Find where the given text appears and provide that cell's center as (x, y) coordinate. 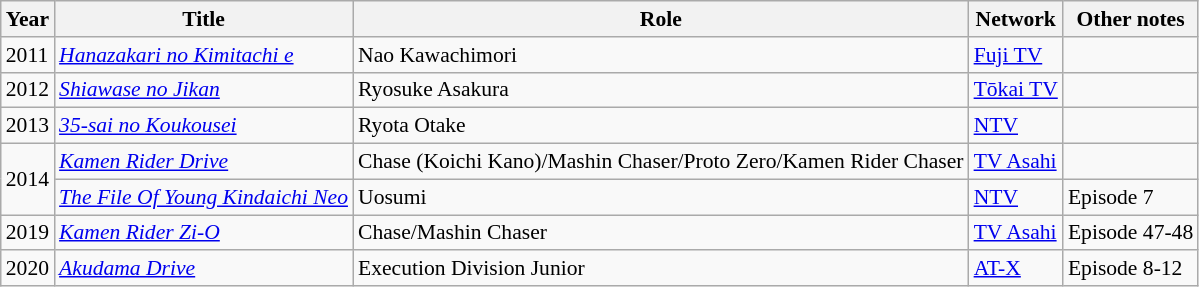
2013 (28, 126)
Tōkai TV (1016, 90)
2011 (28, 55)
Episode 8-12 (1130, 269)
AT-X (1016, 269)
2012 (28, 90)
Chase/Mashin Chaser (661, 233)
Uosumi (661, 197)
2019 (28, 233)
Shiawase no Jikan (204, 90)
Execution Division Junior (661, 269)
Episode 47-48 (1130, 233)
2014 (28, 180)
Ryota Otake (661, 126)
Network (1016, 19)
Role (661, 19)
Ryosuke Asakura (661, 90)
Episode 7 (1130, 197)
Fuji TV (1016, 55)
The File Of Young Kindaichi Neo (204, 197)
Other notes (1130, 19)
Kamen Rider Zi-O (204, 233)
Hanazakari no Kimitachi e (204, 55)
Chase (Koichi Kano)/Mashin Chaser/Proto Zero/Kamen Rider Chaser (661, 162)
Title (204, 19)
Akudama Drive (204, 269)
Nao Kawachimori (661, 55)
Year (28, 19)
2020 (28, 269)
Kamen Rider Drive (204, 162)
35-sai no Koukousei (204, 126)
